Capture the cell that displays the provided text and extract its [X, Y] central coordinate. 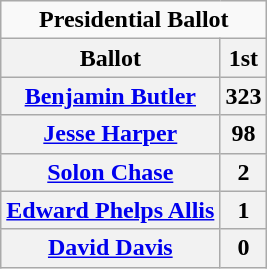
Ballot [110, 58]
2 [244, 172]
323 [244, 96]
Presidential Ballot [134, 20]
Edward Phelps Allis [110, 210]
98 [244, 134]
Solon Chase [110, 172]
Benjamin Butler [110, 96]
1st [244, 58]
0 [244, 248]
David Davis [110, 248]
Jesse Harper [110, 134]
1 [244, 210]
